Return (X, Y) of the center of cell containing provided text 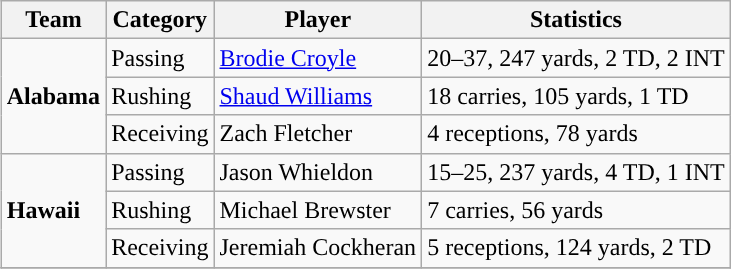
Jason Whieldon (318, 172)
Statistics (576, 20)
5 receptions, 124 yards, 2 TD (576, 248)
4 receptions, 78 yards (576, 134)
Team (53, 20)
Brodie Croyle (318, 58)
Zach Fletcher (318, 134)
Alabama (53, 96)
20–37, 247 yards, 2 TD, 2 INT (576, 58)
Michael Brewster (318, 210)
7 carries, 56 yards (576, 210)
18 carries, 105 yards, 1 TD (576, 96)
Category (160, 20)
Shaud Williams (318, 96)
15–25, 237 yards, 4 TD, 1 INT (576, 172)
Jeremiah Cockheran (318, 248)
Player (318, 20)
Hawaii (53, 210)
